Identify which cell holds the provided text, then report its [X, Y] central coordinate. 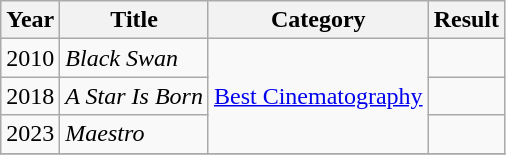
A Star Is Born [134, 96]
Category [318, 20]
2010 [30, 58]
Maestro [134, 134]
Title [134, 20]
Year [30, 20]
Result [466, 20]
2018 [30, 96]
2023 [30, 134]
Black Swan [134, 58]
Best Cinematography [318, 96]
